Provide the (X, Y) coordinate of the cell's center where the given text is located.  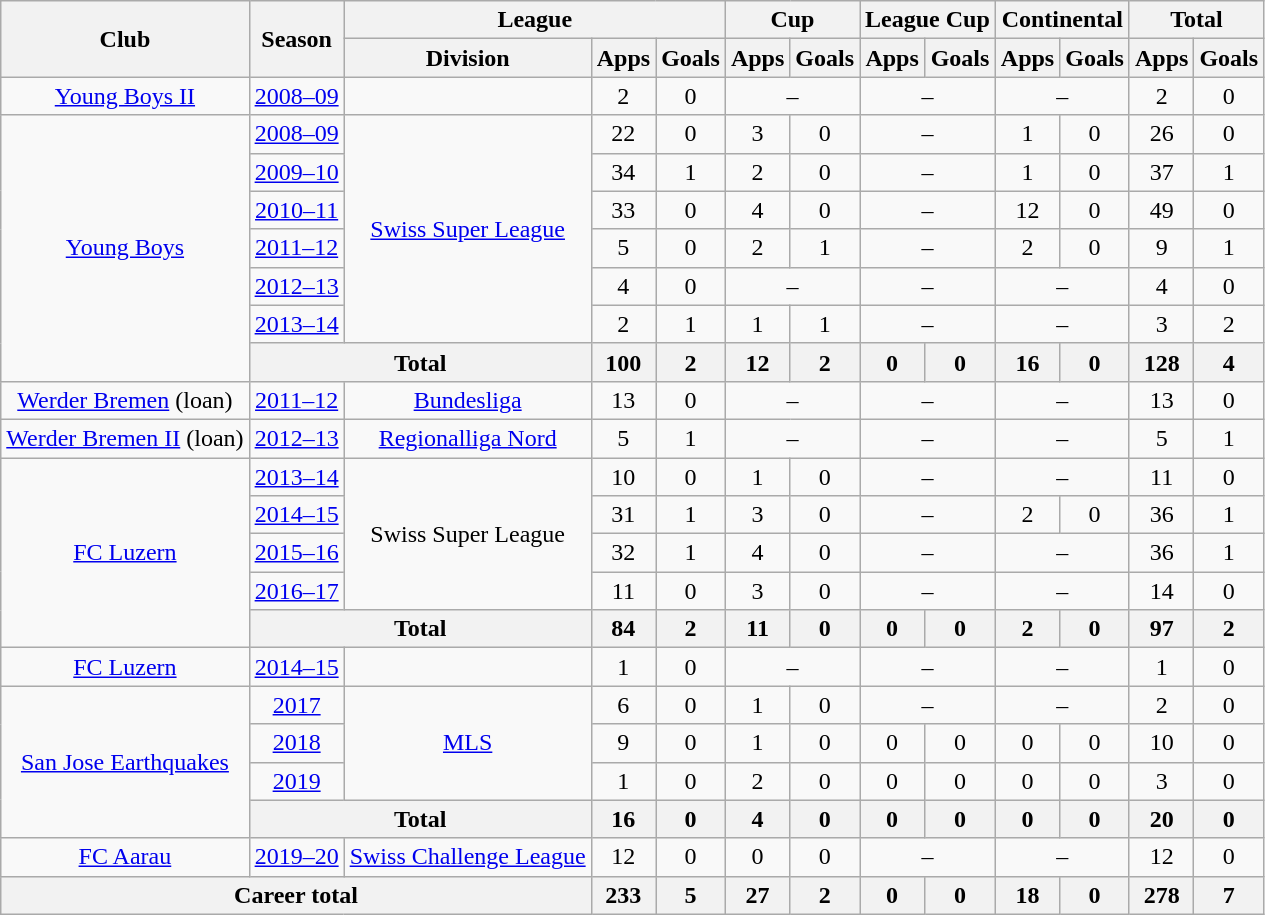
Career total (296, 895)
14 (1161, 591)
37 (1161, 172)
Werder Bremen (loan) (125, 400)
33 (623, 210)
2019–20 (296, 857)
20 (1161, 819)
27 (757, 895)
2010–11 (296, 210)
Continental (1062, 20)
Young Boys (125, 248)
Young Boys II (125, 96)
Club (125, 39)
97 (1161, 629)
Regionalliga Nord (468, 438)
18 (1027, 895)
31 (623, 515)
278 (1161, 895)
MLS (468, 743)
Bundesliga (468, 400)
2015–16 (296, 553)
49 (1161, 210)
FC Aarau (125, 857)
League (534, 20)
22 (623, 134)
Werder Bremen II (loan) (125, 438)
Division (468, 58)
233 (623, 895)
League Cup (928, 20)
Season (296, 39)
San Jose Earthquakes (125, 762)
2019 (296, 781)
7 (1229, 895)
100 (623, 362)
128 (1161, 362)
2018 (296, 743)
26 (1161, 134)
2017 (296, 705)
Cup (792, 20)
6 (623, 705)
2009–10 (296, 172)
34 (623, 172)
2016–17 (296, 591)
84 (623, 629)
32 (623, 553)
Swiss Challenge League (468, 857)
